Capture the cell that displays the provided text and extract its (x, y) central coordinate. 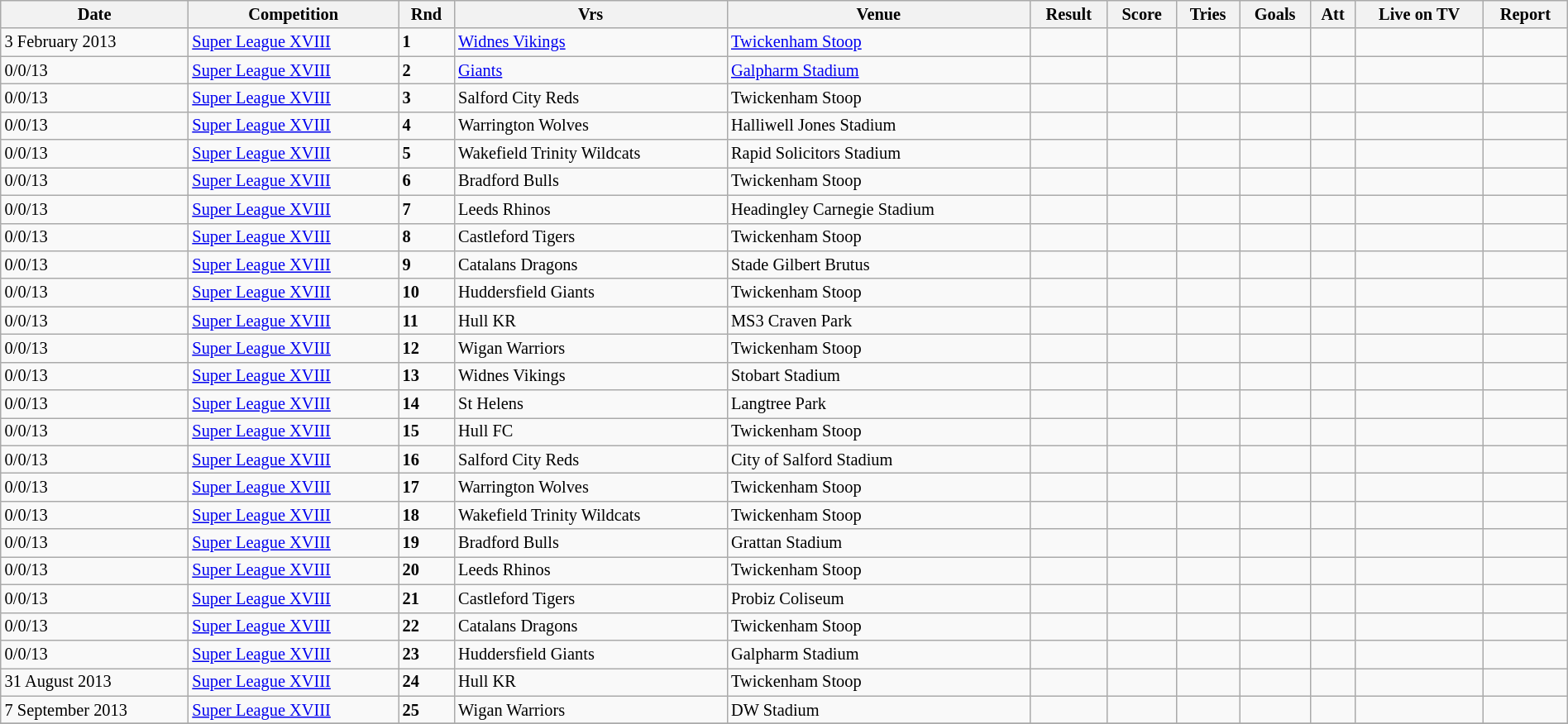
15 (427, 431)
16 (427, 460)
Tries (1207, 14)
3 (427, 98)
Vrs (590, 14)
Headingley Carnegie Stadium (878, 209)
7 September 2013 (94, 710)
24 (427, 682)
Competition (293, 14)
DW Stadium (878, 710)
7 (427, 209)
Grattan Stadium (878, 543)
21 (427, 598)
2 (427, 70)
Att (1332, 14)
1 (427, 42)
Langtree Park (878, 404)
23 (427, 654)
Giants (590, 70)
14 (427, 404)
19 (427, 543)
20 (427, 570)
Probiz Coliseum (878, 598)
City of Salford Stadium (878, 460)
9 (427, 264)
3 February 2013 (94, 42)
17 (427, 487)
Halliwell Jones Stadium (878, 126)
Stobart Stadium (878, 376)
Report (1526, 14)
Live on TV (1419, 14)
Rapid Solicitors Stadium (878, 154)
Result (1068, 14)
Venue (878, 14)
MS3 Craven Park (878, 321)
Date (94, 14)
St Helens (590, 404)
Hull FC (590, 431)
4 (427, 126)
13 (427, 376)
18 (427, 515)
10 (427, 293)
5 (427, 154)
12 (427, 348)
22 (427, 626)
6 (427, 181)
Stade Gilbert Brutus (878, 264)
25 (427, 710)
Goals (1275, 14)
Rnd (427, 14)
31 August 2013 (94, 682)
11 (427, 321)
Score (1141, 14)
8 (427, 237)
